Identify which cell holds the provided text, then report its [X, Y] central coordinate. 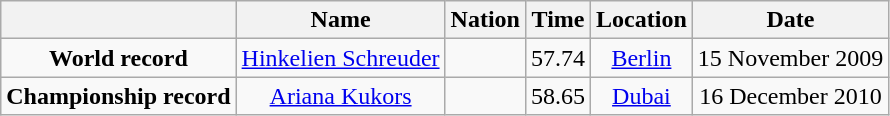
57.74 [558, 58]
Hinkelien Schreuder [340, 58]
Dubai [642, 96]
Location [642, 20]
World record [118, 58]
Date [790, 20]
Championship record [118, 96]
15 November 2009 [790, 58]
Nation [485, 20]
Berlin [642, 58]
58.65 [558, 96]
Name [340, 20]
16 December 2010 [790, 96]
Ariana Kukors [340, 96]
Time [558, 20]
